Search for the cell housing the specified text and yield its (x, y) center coordinate. 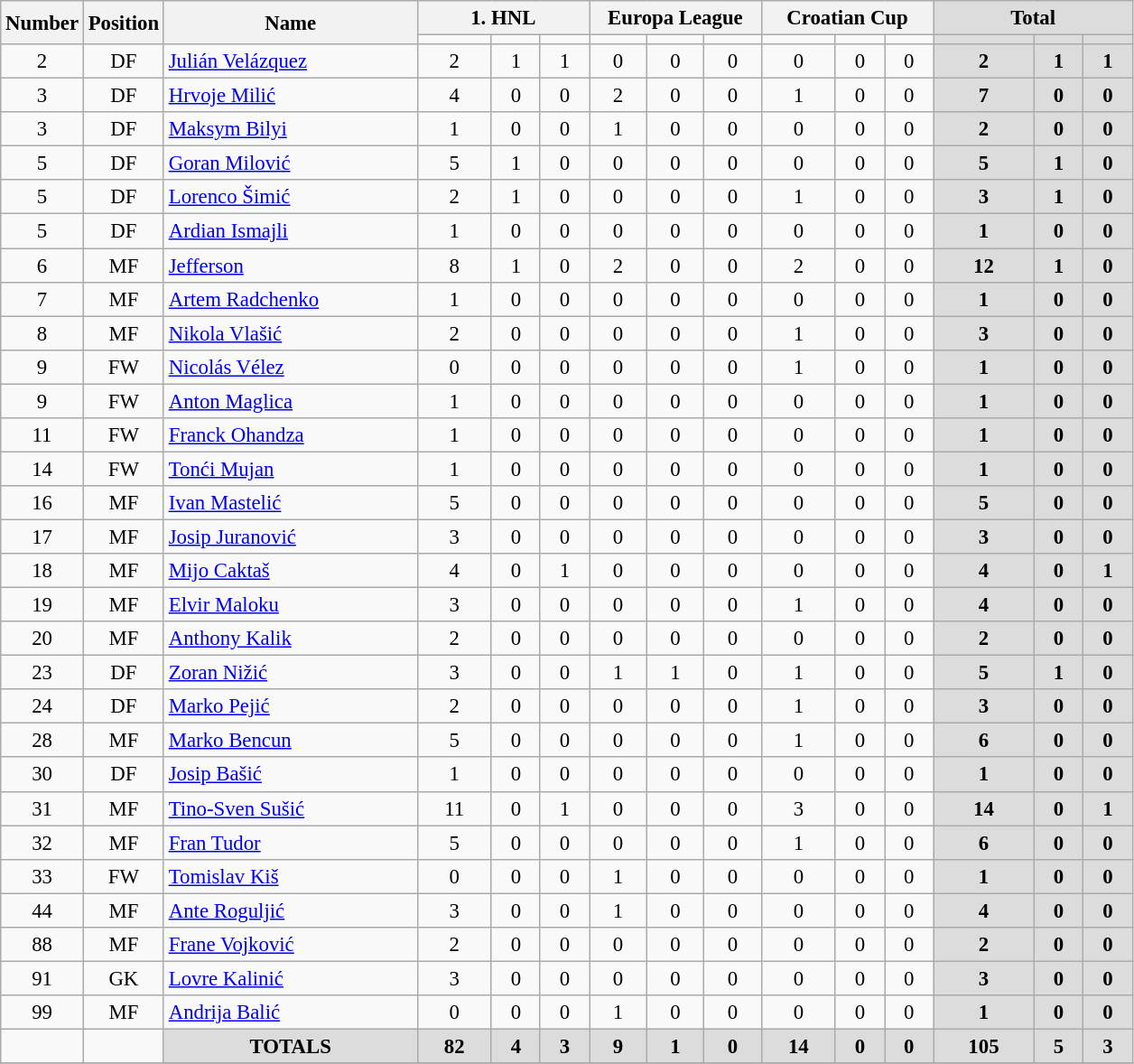
Marko Bencun (291, 741)
23 (42, 673)
88 (42, 945)
GK (123, 978)
28 (42, 741)
Anton Maglica (291, 401)
Name (291, 23)
Mijo Caktaš (291, 571)
Jefferson (291, 266)
Total (1033, 18)
Franck Ohandza (291, 435)
Fran Tudor (291, 843)
18 (42, 571)
17 (42, 537)
32 (42, 843)
Elvir Maloku (291, 605)
Josip Bašić (291, 775)
Julián Velázquez (291, 61)
33 (42, 876)
20 (42, 639)
Zoran Nižić (291, 673)
Lovre Kalinić (291, 978)
Croatian Cup (847, 18)
Artem Radchenko (291, 299)
Tino-Sven Sušić (291, 808)
31 (42, 808)
Number (42, 23)
105 (984, 1046)
Position (123, 23)
Nikola Vlašić (291, 333)
Goran Milović (291, 163)
Josip Juranović (291, 537)
Tonći Mujan (291, 469)
Europa League (675, 18)
Marko Pejić (291, 706)
Maksym Bilyi (291, 129)
TOTALS (291, 1046)
91 (42, 978)
99 (42, 1013)
16 (42, 503)
Tomislav Kiš (291, 876)
Ante Roguljić (291, 910)
30 (42, 775)
Lorenco Šimić (291, 198)
Frane Vojković (291, 945)
Hrvoje Milić (291, 96)
Ardian Ismajli (291, 231)
82 (454, 1046)
44 (42, 910)
Andrija Balić (291, 1013)
Anthony Kalik (291, 639)
1. HNL (504, 18)
19 (42, 605)
12 (984, 266)
Ivan Mastelić (291, 503)
24 (42, 706)
Nicolás Vélez (291, 367)
